Locate the cell with the specified text and output its [x, y] center coordinate. 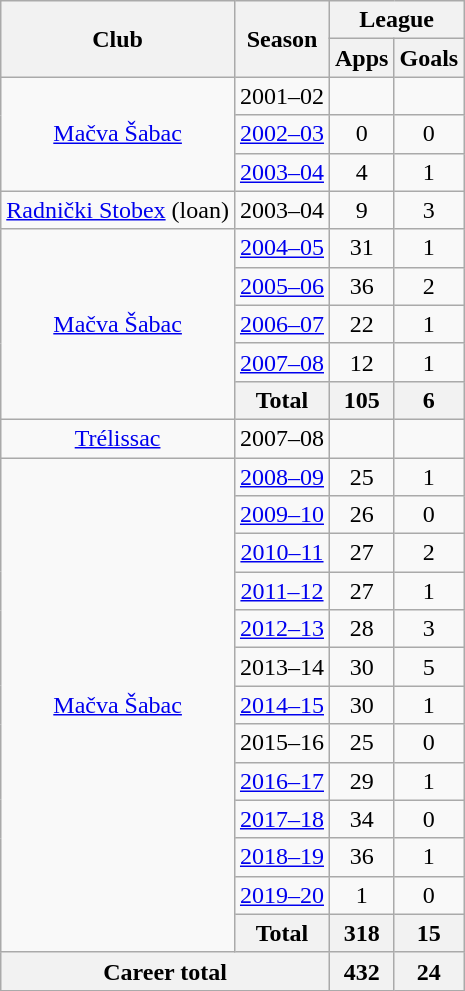
6 [429, 400]
2010–11 [282, 553]
28 [362, 629]
2018–19 [282, 857]
34 [362, 819]
Trélissac [118, 438]
2008–09 [282, 477]
2011–12 [282, 591]
Club [118, 39]
29 [362, 781]
2002–03 [282, 134]
2013–14 [282, 667]
4 [362, 172]
22 [362, 324]
2017–18 [282, 819]
5 [429, 667]
2014–15 [282, 705]
2012–13 [282, 629]
Season [282, 39]
9 [362, 210]
2009–10 [282, 515]
2005–06 [282, 286]
105 [362, 400]
15 [429, 933]
Apps [362, 58]
League [397, 20]
12 [362, 362]
26 [362, 515]
2001–02 [282, 96]
2015–16 [282, 743]
Career total [166, 971]
2004–05 [282, 248]
432 [362, 971]
Radnički Stobex (loan) [118, 210]
318 [362, 933]
24 [429, 971]
Goals [429, 58]
31 [362, 248]
2006–07 [282, 324]
2019–20 [282, 895]
2016–17 [282, 781]
